Find where the given text appears and provide that cell's center as (X, Y) coordinate. 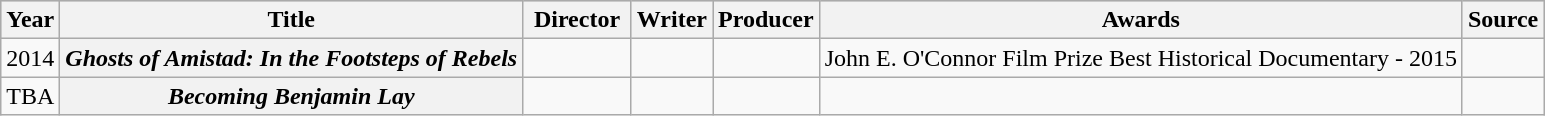
Ghosts of Amistad: In the Footsteps of Rebels (292, 58)
Awards (1140, 20)
Director (578, 20)
Title (292, 20)
Source (1502, 20)
Becoming Benjamin Lay (292, 96)
Writer (672, 20)
2014 (30, 58)
Year (30, 20)
John E. O'Connor Film Prize Best Historical Documentary - 2015 (1140, 58)
TBA (30, 96)
Producer (766, 20)
